Output the (X, Y) coordinate of the center of the cell containing the given text.  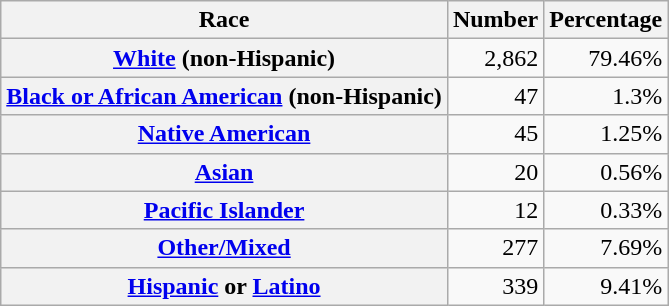
0.33% (606, 210)
47 (495, 96)
Pacific Islander (224, 210)
12 (495, 210)
339 (495, 286)
Other/Mixed (224, 248)
Number (495, 20)
7.69% (606, 248)
0.56% (606, 172)
Black or African American (non-Hispanic) (224, 96)
1.3% (606, 96)
277 (495, 248)
Hispanic or Latino (224, 286)
45 (495, 134)
Race (224, 20)
Native American (224, 134)
1.25% (606, 134)
Asian (224, 172)
2,862 (495, 58)
Percentage (606, 20)
White (non-Hispanic) (224, 58)
9.41% (606, 286)
20 (495, 172)
79.46% (606, 58)
